Find where the given text appears and provide that cell's center as (x, y) coordinate. 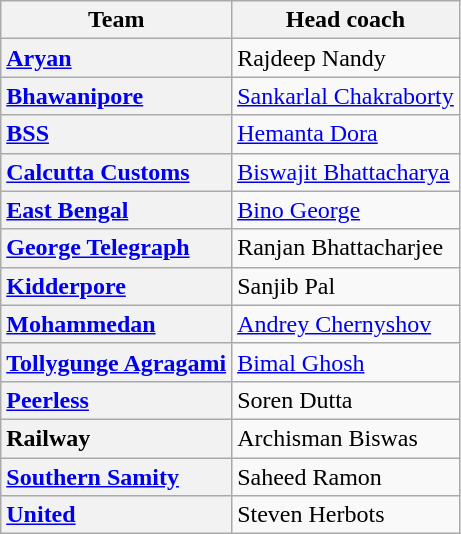
Bino George (346, 210)
Steven Herbots (346, 515)
Andrey Chernyshov (346, 324)
Team (116, 20)
Archisman Biswas (346, 438)
Aryan (116, 58)
Sankarlal Chakraborty (346, 96)
Rajdeep Nandy (346, 58)
United (116, 515)
Kidderpore (116, 286)
BSS (116, 134)
Soren Dutta (346, 400)
Hemanta Dora (346, 134)
George Telegraph (116, 248)
Ranjan Bhattacharjee (346, 248)
Peerless (116, 400)
Southern Samity (116, 477)
Biswajit Bhattacharya (346, 172)
Head coach (346, 20)
Calcutta Customs (116, 172)
Bimal Ghosh (346, 362)
Sanjib Pal (346, 286)
Mohammedan (116, 324)
East Bengal (116, 210)
Railway (116, 438)
Saheed Ramon (346, 477)
Bhawanipore (116, 96)
Tollygunge Agragami (116, 362)
